Pinpoint the cell where the given text exists, returning its [X, Y] midpoint coordinate. 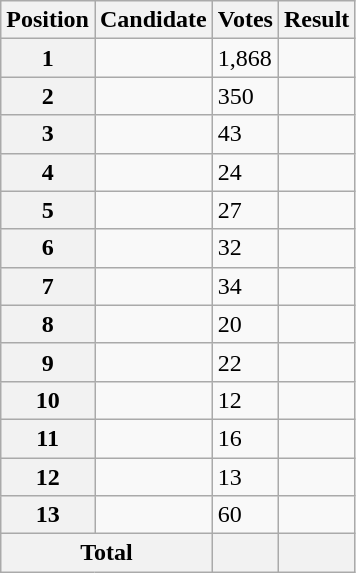
Total [107, 553]
5 [48, 210]
22 [245, 362]
27 [245, 210]
3 [48, 134]
2 [48, 96]
4 [48, 172]
20 [245, 324]
1,868 [245, 58]
Result [316, 20]
11 [48, 438]
8 [48, 324]
10 [48, 400]
7 [48, 286]
9 [48, 362]
350 [245, 96]
43 [245, 134]
Candidate [153, 20]
34 [245, 286]
60 [245, 515]
24 [245, 172]
Votes [245, 20]
32 [245, 248]
6 [48, 248]
1 [48, 58]
Position [48, 20]
16 [245, 438]
